Find where the given text appears and provide that cell's center as [X, Y] coordinate. 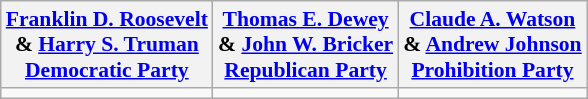
Claude A. Watson & Andrew JohnsonProhibition Party [492, 44]
Franklin D. Roosevelt & Harry S. TrumanDemocratic Party [107, 44]
Thomas E. Dewey & John W. BrickerRepublican Party [306, 44]
